Provide the [x, y] coordinate of the cell's center where the given text is located.  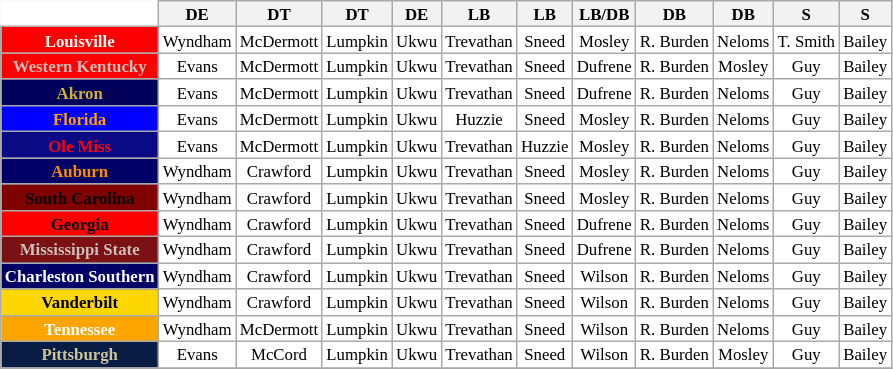
LB/DB [604, 14]
South Carolina [80, 197]
Georgia [80, 224]
Florida [80, 119]
T. Smith [806, 40]
Vanderbilt [80, 302]
Mississippi State [80, 250]
Tennessee [80, 328]
Western Kentucky [80, 66]
Auburn [80, 171]
Ole Miss [80, 145]
Charleston Southern [80, 276]
Pittsburgh [80, 355]
Louisville [80, 40]
Akron [80, 93]
McCord [280, 355]
